Search for the cell housing the specified text and yield its (X, Y) center coordinate. 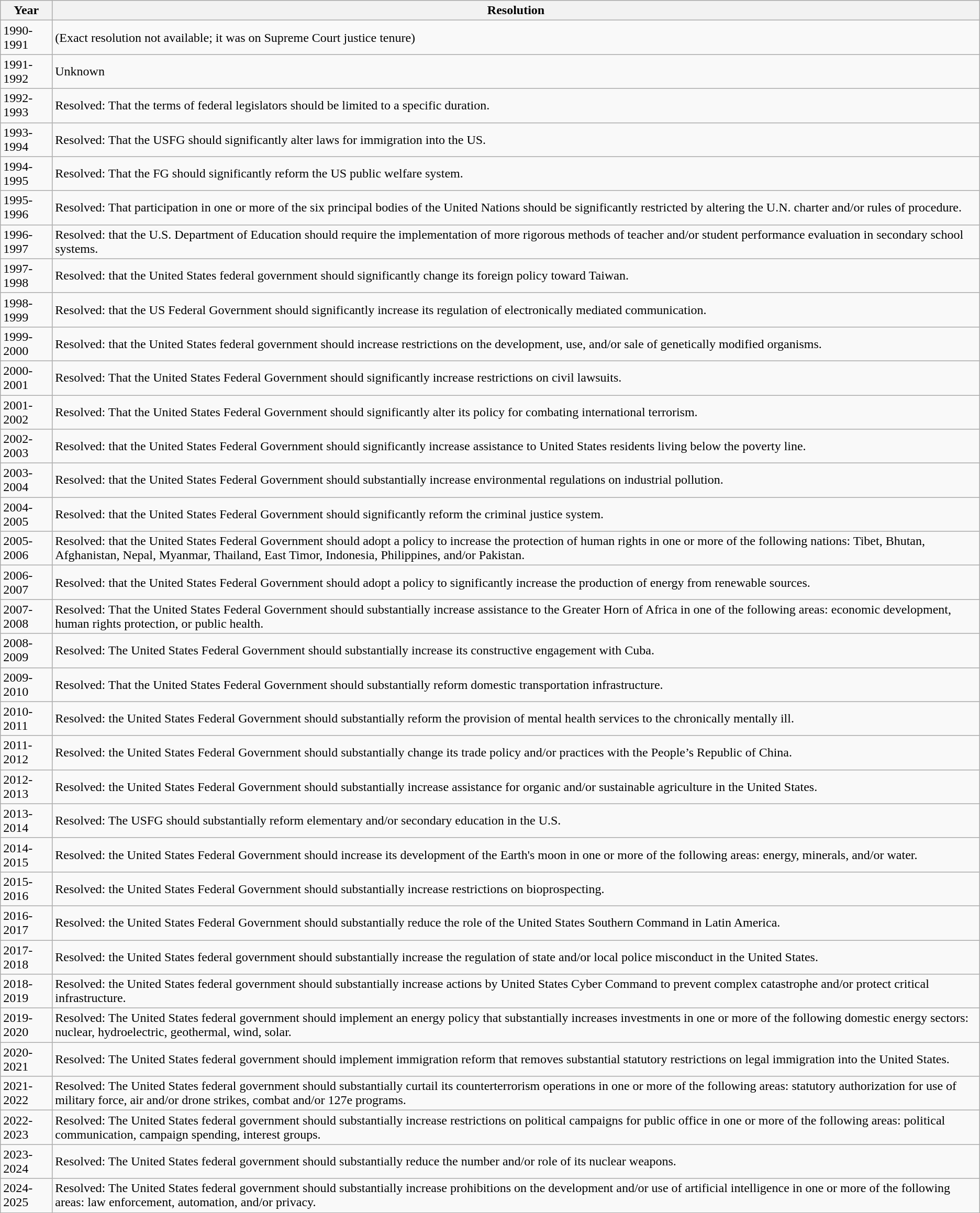
Resolved: That the United States Federal Government should substantially reform domestic transportation infrastructure. (516, 685)
1997-1998 (26, 275)
2000-2001 (26, 378)
2001-2002 (26, 411)
2005-2006 (26, 549)
2003-2004 (26, 481)
1993-1994 (26, 139)
Resolved: that the United States Federal Government should adopt a policy to significantly increase the production of energy from renewable sources. (516, 582)
Resolved: That the FG should significantly reform the US public welfare system. (516, 174)
Unknown (516, 71)
Resolved: The United States Federal Government should substantially increase its constructive engagement with Cuba. (516, 650)
1995-1996 (26, 207)
2004-2005 (26, 514)
Resolved: that the United States federal government should significantly change its foreign policy toward Taiwan. (516, 275)
2022-2023 (26, 1128)
2021-2022 (26, 1093)
2019-2020 (26, 1025)
Resolved: the United States Federal Government should substantially reform the provision of mental health services to the chronically mentally ill. (516, 718)
2017-2018 (26, 957)
2007-2008 (26, 617)
2013-2014 (26, 821)
Resolved: That the USFG should significantly alter laws for immigration into the US. (516, 139)
2002-2003 (26, 446)
1994-1995 (26, 174)
(Exact resolution not available; it was on Supreme Court justice tenure) (516, 38)
Resolved: The USFG should substantially reform elementary and/or secondary education in the U.S. (516, 821)
Resolved: That the United States Federal Government should significantly increase restrictions on civil lawsuits. (516, 378)
Resolved: That the terms of federal legislators should be limited to a specific duration. (516, 106)
Resolved: the United States Federal Government should substantially increase restrictions on bioprospecting. (516, 889)
Resolution (516, 10)
Resolved: that the United States Federal Government should significantly reform the criminal justice system. (516, 514)
1990-1991 (26, 38)
1996-1997 (26, 242)
1998-1999 (26, 310)
1992-1993 (26, 106)
Resolved: that the US Federal Government should significantly increase its regulation of electronically mediated communication. (516, 310)
2009-2010 (26, 685)
1991-1992 (26, 71)
2016-2017 (26, 922)
2020-2021 (26, 1060)
Resolved: that the United States Federal Government should substantially increase environmental regulations on industrial pollution. (516, 481)
2006-2007 (26, 582)
Resolved: That the United States Federal Government should significantly alter its policy for combating international terrorism. (516, 411)
2014-2015 (26, 854)
2008-2009 (26, 650)
2015-2016 (26, 889)
Resolved: The United States federal government should substantially reduce the number and/or role of its nuclear weapons. (516, 1161)
2024-2025 (26, 1196)
Resolved: the United States Federal Government should substantially reduce the role of the United States Southern Command in Latin America. (516, 922)
2011-2012 (26, 753)
2012-2013 (26, 786)
Resolved: the United States Federal Government should substantially change its trade policy and/or practices with the People’s Republic of China. (516, 753)
1999-2000 (26, 343)
2023-2024 (26, 1161)
Year (26, 10)
2010-2011 (26, 718)
2018-2019 (26, 992)
